Locate the cell with the specified text and output its (x, y) center coordinate. 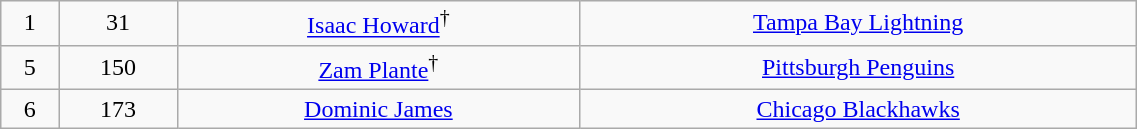
5 (30, 68)
6 (30, 109)
1 (30, 24)
Tampa Bay Lightning (858, 24)
173 (118, 109)
Zam Plante† (378, 68)
Pittsburgh Penguins (858, 68)
Chicago Blackhawks (858, 109)
31 (118, 24)
Dominic James (378, 109)
Isaac Howard† (378, 24)
150 (118, 68)
